Identify which cell holds the provided text, then report its [x, y] central coordinate. 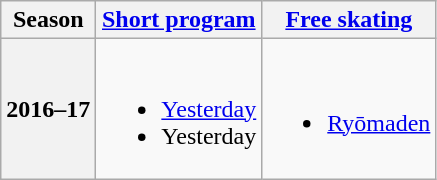
Ryōmaden [349, 109]
Free skating [349, 20]
Short program [179, 20]
Yesterday Yesterday [179, 109]
2016–17 [48, 109]
Season [48, 20]
